Pinpoint the cell where the given text exists, returning its [x, y] midpoint coordinate. 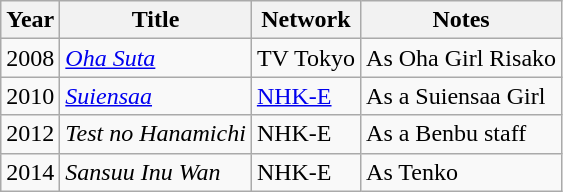
Network [306, 20]
As Tenko [462, 172]
Year [30, 20]
As a Suiensaa Girl [462, 96]
Test no Hanamichi [156, 134]
2008 [30, 58]
As a Benbu staff [462, 134]
2010 [30, 96]
Oha Suta [156, 58]
As Oha Girl Risako [462, 58]
Suiensaa [156, 96]
2012 [30, 134]
TV Tokyo [306, 58]
Notes [462, 20]
Sansuu Inu Wan [156, 172]
Title [156, 20]
2014 [30, 172]
